Output the [x, y] coordinate of the center of the cell containing the given text.  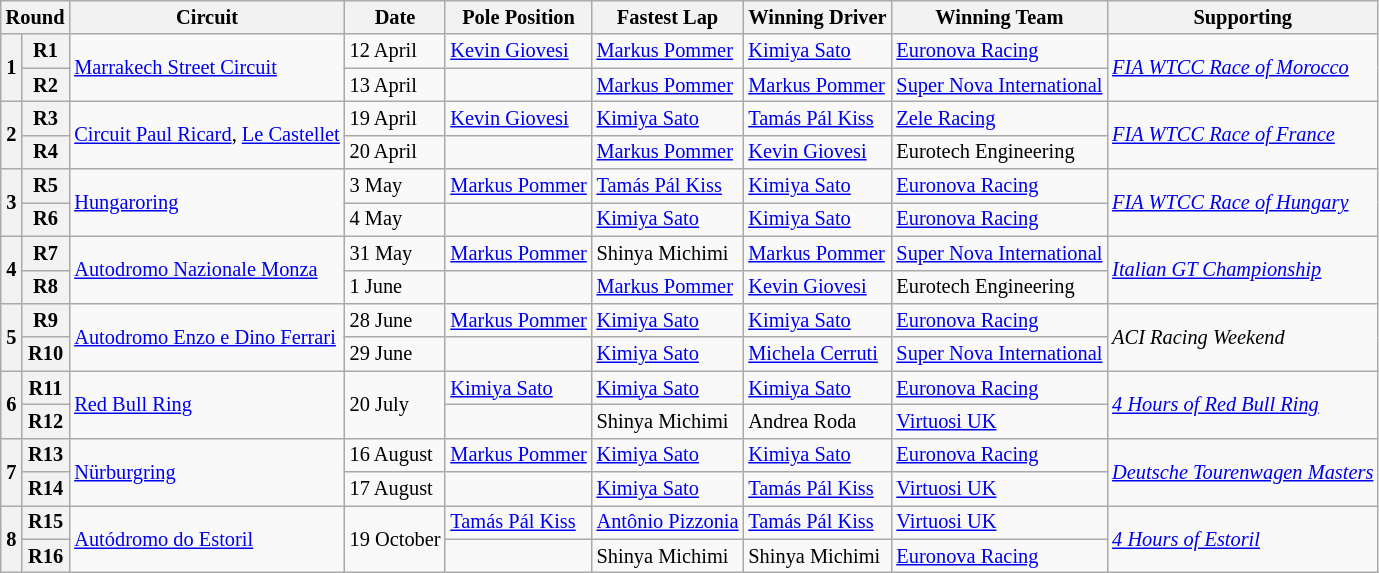
4 Hours of Red Bull Ring [1242, 404]
FIA WTCC Race of Morocco [1242, 68]
Autódromo do Estoril [206, 538]
Marrakech Street Circuit [206, 68]
Deutsche Tourenwagen Masters [1242, 472]
7 [12, 472]
29 June [396, 354]
17 August [396, 489]
13 April [396, 85]
R10 [46, 354]
4 Hours of Estoril [1242, 538]
Date [396, 17]
Antônio Pizzonia [668, 522]
1 [12, 68]
Andrea Roda [817, 421]
Circuit Paul Ricard, Le Castellet [206, 134]
R12 [46, 421]
R5 [46, 186]
R9 [46, 320]
R13 [46, 455]
FIA WTCC Race of Hungary [1242, 202]
20 April [396, 152]
R6 [46, 219]
Nürburgring [206, 472]
19 April [396, 118]
R15 [46, 522]
4 [12, 270]
R7 [46, 253]
R3 [46, 118]
3 May [396, 186]
Circuit [206, 17]
19 October [396, 538]
Supporting [1242, 17]
FIA WTCC Race of France [1242, 134]
R1 [46, 51]
R8 [46, 287]
R11 [46, 388]
R2 [46, 85]
Winning Team [999, 17]
R14 [46, 489]
5 [12, 336]
1 June [396, 287]
Pole Position [518, 17]
20 July [396, 404]
Round [36, 17]
R16 [46, 556]
R4 [46, 152]
Red Bull Ring [206, 404]
2 [12, 134]
8 [12, 538]
28 June [396, 320]
3 [12, 202]
Zele Racing [999, 118]
31 May [396, 253]
4 May [396, 219]
ACI Racing Weekend [1242, 336]
16 August [396, 455]
Winning Driver [817, 17]
12 April [396, 51]
Italian GT Championship [1242, 270]
Hungaroring [206, 202]
Autodromo Enzo e Dino Ferrari [206, 336]
Michela Cerruti [817, 354]
6 [12, 404]
Autodromo Nazionale Monza [206, 270]
Fastest Lap [668, 17]
